From the cell containing the given text, extract its center point as (X, Y) coordinate. 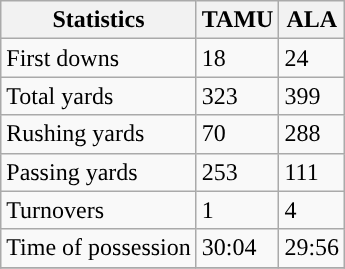
4 (312, 210)
111 (312, 172)
288 (312, 134)
Passing yards (99, 172)
Statistics (99, 20)
24 (312, 58)
Rushing yards (99, 134)
TAMU (238, 20)
323 (238, 96)
First downs (99, 58)
29:56 (312, 248)
Time of possession (99, 248)
30:04 (238, 248)
ALA (312, 20)
1 (238, 210)
253 (238, 172)
Total yards (99, 96)
Turnovers (99, 210)
70 (238, 134)
399 (312, 96)
18 (238, 58)
